Return the [x, y] coordinate for the center point of the cell that contains the specified text.  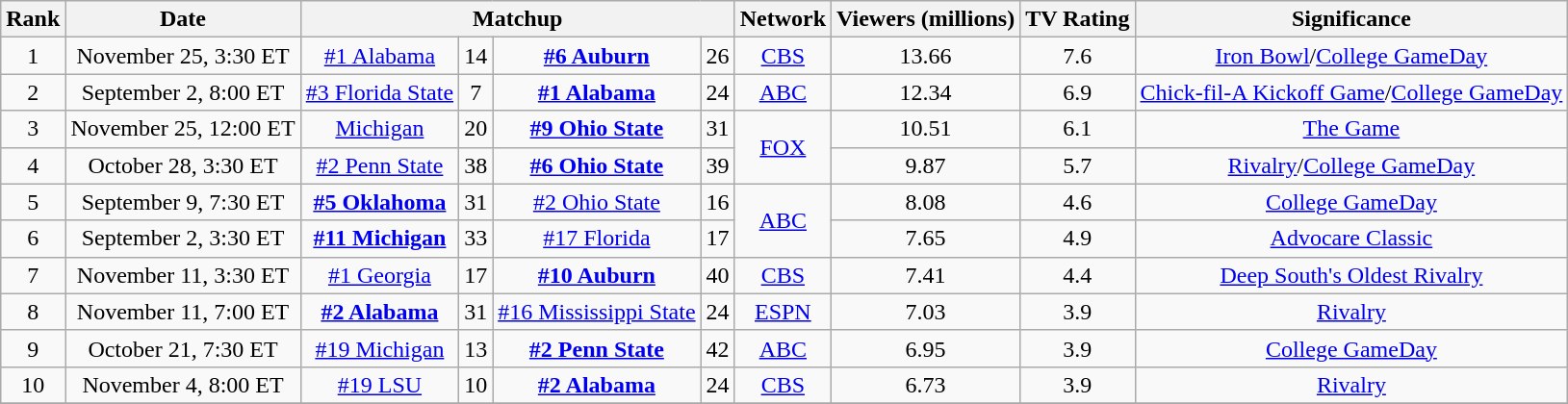
#17 Florida [597, 239]
7.41 [926, 275]
Chick-fil-A Kickoff Game/College GameDay [1351, 92]
9.87 [926, 165]
#11 Michigan [379, 239]
#19 LSU [379, 385]
9 [33, 348]
Matchup [518, 19]
TV Rating [1078, 19]
October 21, 7:30 ET [183, 348]
14 [476, 56]
Date [183, 19]
The Game [1351, 129]
12.34 [926, 92]
5.7 [1078, 165]
September 9, 7:30 ET [183, 202]
26 [718, 56]
Michigan [379, 129]
Iron Bowl/College GameDay [1351, 56]
4.6 [1078, 202]
November 4, 8:00 ET [183, 385]
40 [718, 275]
Significance [1351, 19]
Deep South's Oldest Rivalry [1351, 275]
November 11, 7:00 ET [183, 312]
7.03 [926, 312]
38 [476, 165]
8 [33, 312]
November 25, 12:00 ET [183, 129]
September 2, 8:00 ET [183, 92]
#5 Oklahoma [379, 202]
Rivalry/College GameDay [1351, 165]
#6 Ohio State [597, 165]
6.73 [926, 385]
November 25, 3:30 ET [183, 56]
Rank [33, 19]
6.95 [926, 348]
Viewers (millions) [926, 19]
13 [476, 348]
20 [476, 129]
1 [33, 56]
6.9 [1078, 92]
8.08 [926, 202]
October 28, 3:30 ET [183, 165]
2 [33, 92]
7.65 [926, 239]
4.4 [1078, 275]
#19 Michigan [379, 348]
16 [718, 202]
42 [718, 348]
#3 Florida State [379, 92]
#16 Mississippi State [597, 312]
3 [33, 129]
FOX [783, 147]
33 [476, 239]
Network [783, 19]
November 11, 3:30 ET [183, 275]
September 2, 3:30 ET [183, 239]
4 [33, 165]
#9 Ohio State [597, 129]
10.51 [926, 129]
6.1 [1078, 129]
#2 Ohio State [597, 202]
Advocare Classic [1351, 239]
39 [718, 165]
7.6 [1078, 56]
#10 Auburn [597, 275]
4.9 [1078, 239]
5 [33, 202]
6 [33, 239]
#6 Auburn [597, 56]
ESPN [783, 312]
13.66 [926, 56]
#1 Georgia [379, 275]
